Determine the [X, Y] coordinate at the center of the cell enclosing the given text.  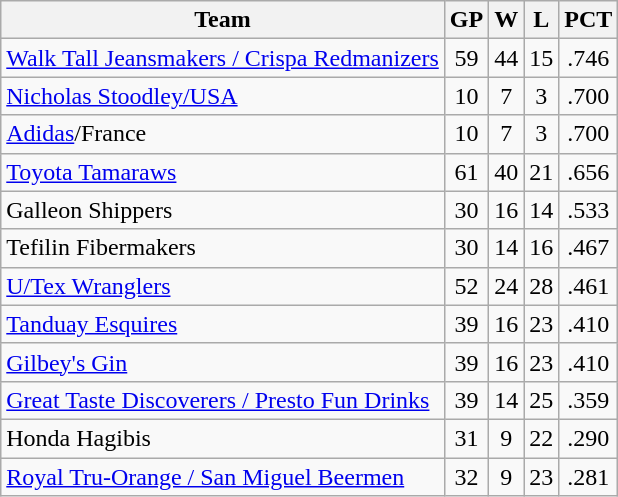
.533 [588, 210]
31 [466, 438]
Great Taste Discoverers / Presto Fun Drinks [223, 400]
U/Tex Wranglers [223, 286]
44 [506, 58]
28 [542, 286]
32 [466, 477]
Team [223, 20]
GP [466, 20]
22 [542, 438]
24 [506, 286]
PCT [588, 20]
Gilbey's Gin [223, 362]
15 [542, 58]
Adidas/France [223, 134]
.467 [588, 248]
.359 [588, 400]
25 [542, 400]
21 [542, 172]
61 [466, 172]
40 [506, 172]
W [506, 20]
Nicholas Stoodley/USA [223, 96]
L [542, 20]
52 [466, 286]
.281 [588, 477]
Galleon Shippers [223, 210]
59 [466, 58]
.746 [588, 58]
.290 [588, 438]
Honda Hagibis [223, 438]
Tanduay Esquires [223, 324]
Tefilin Fibermakers [223, 248]
Toyota Tamaraws [223, 172]
.461 [588, 286]
Walk Tall Jeansmakers / Crispa Redmanizers [223, 58]
.656 [588, 172]
Royal Tru-Orange / San Miguel Beermen [223, 477]
